Find where the given text appears and provide that cell's center as [x, y] coordinate. 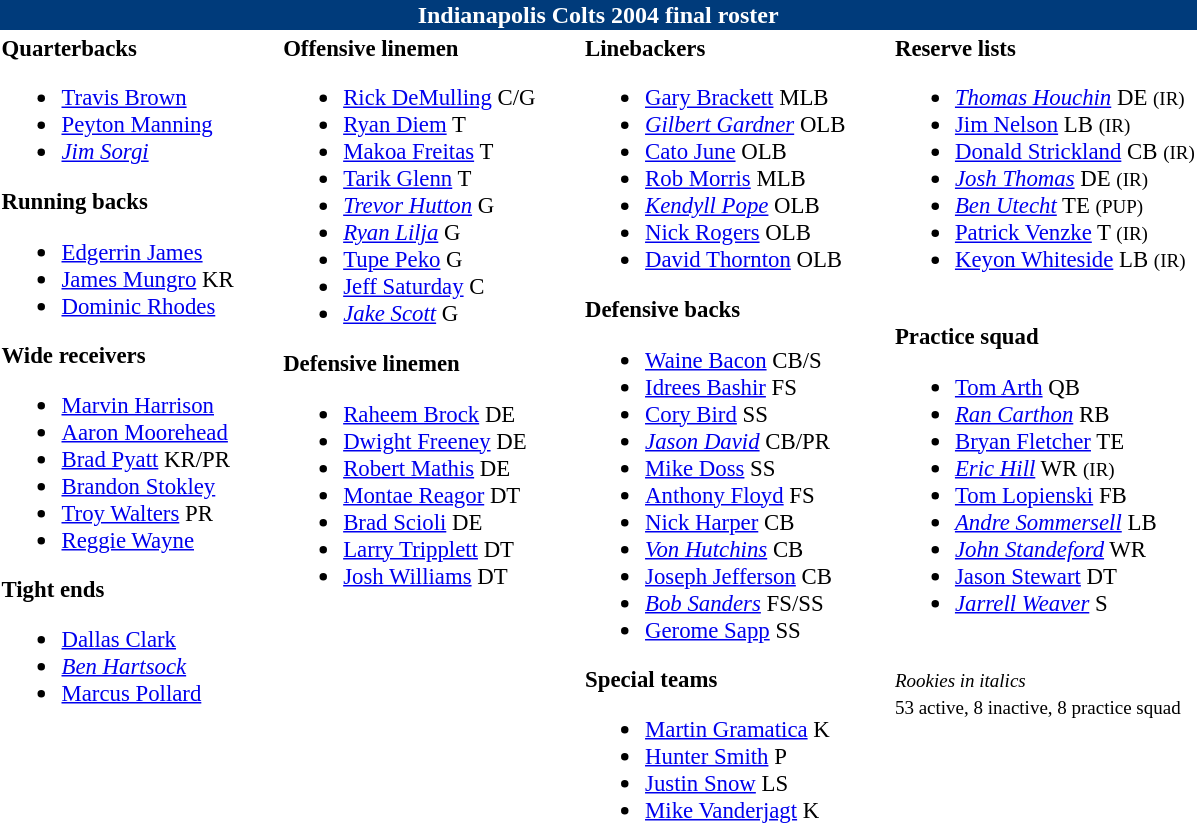
Indianapolis Colts 2004 final roster [598, 15]
